From the cell containing the given text, extract its center point as [x, y] coordinate. 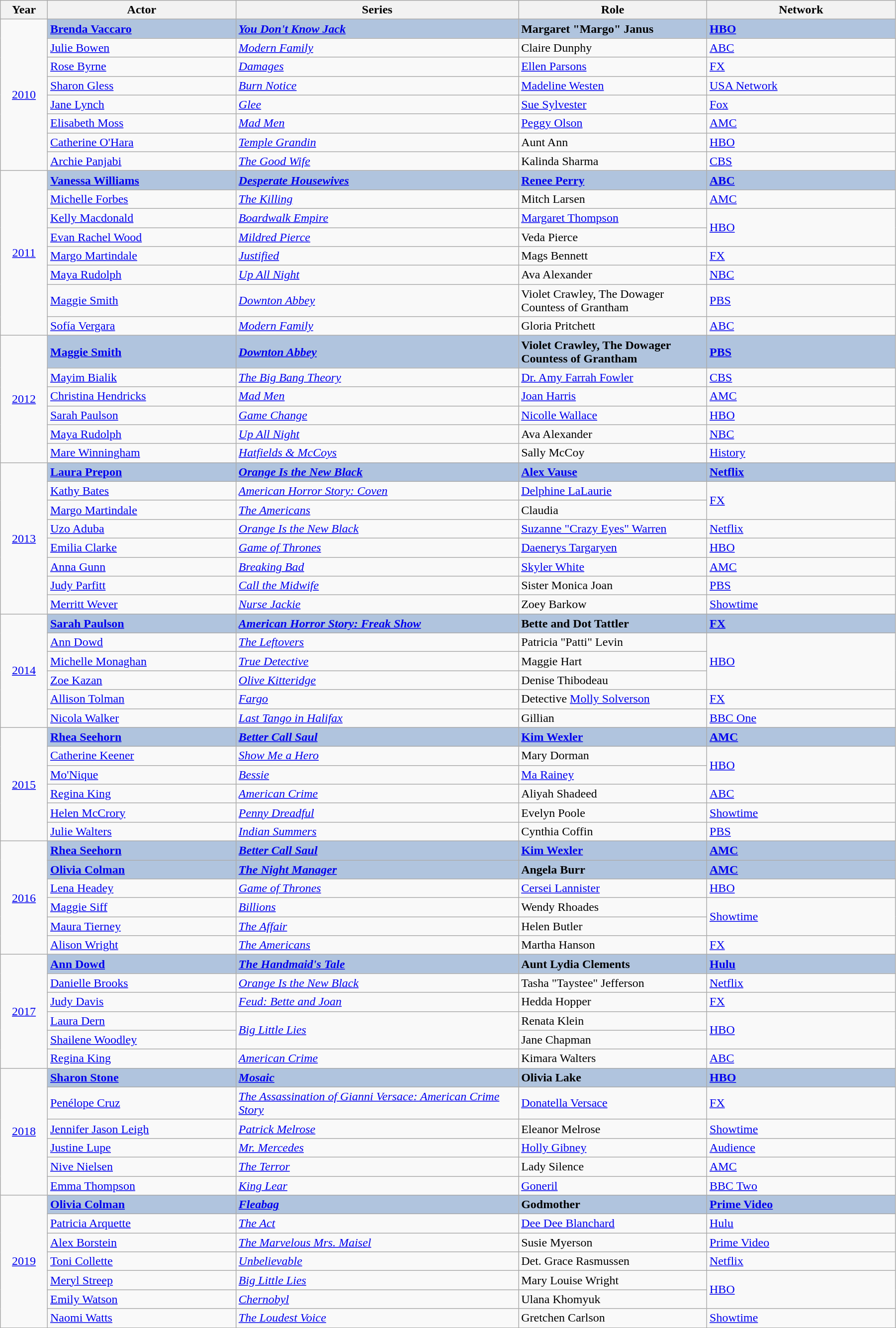
Judy Parfitt [141, 586]
Sharon Stone [141, 1077]
Kathy Bates [141, 491]
Sally McCoy [613, 453]
Catherine O'Hara [141, 142]
Laura Prepon [141, 472]
Last Tango in Halifax [377, 718]
Peggy Olson [613, 123]
True Detective [377, 661]
2019 [24, 1261]
Bessie [377, 775]
Aunt Ann [613, 142]
Jennifer Jason Leigh [141, 1129]
Cynthia Coffin [613, 831]
Laura Dern [141, 1021]
Nurse Jackie [377, 605]
Mr. Mercedes [377, 1148]
The Affair [377, 926]
Sharon Gless [141, 86]
Angela Burr [613, 870]
Game Change [377, 415]
American Horror Story: Coven [377, 491]
Show Me a Hero [377, 756]
Burn Notice [377, 86]
Claire Dunphy [613, 48]
Rose Byrne [141, 67]
Godmother [613, 1205]
2015 [24, 784]
Nive Nielsen [141, 1166]
The Leftovers [377, 642]
Michelle Forbes [141, 199]
Nicolle Wallace [613, 415]
Fargo [377, 699]
Audience [802, 1148]
Helen Butler [613, 926]
Mare Winningham [141, 453]
2018 [24, 1132]
Kelly Macdonald [141, 218]
The Marvelous Mrs. Maisel [377, 1242]
Mags Bennett [613, 256]
2010 [24, 95]
Fleabag [377, 1205]
Mosaic [377, 1077]
Merritt Wever [141, 605]
Role [613, 10]
Penélope Cruz [141, 1103]
Lady Silence [613, 1166]
Actor [141, 10]
Patricia Arquette [141, 1224]
Naomi Watts [141, 1318]
Mo'Nique [141, 775]
Ma Rainey [613, 775]
Gloria Pritchett [613, 326]
Alex Borstein [141, 1242]
Justine Lupe [141, 1148]
Feud: Bette and Joan [377, 1002]
Kimara Walters [613, 1059]
Anna Gunn [141, 566]
Margaret "Margo" Janus [613, 29]
Network [802, 10]
Emma Thompson [141, 1186]
Julie Bowen [141, 48]
Joan Harris [613, 396]
Goneril [613, 1186]
Bette and Dot Tattler [613, 623]
Alex Vause [613, 472]
Toni Collette [141, 1261]
Lena Headey [141, 888]
Helen McCrory [141, 812]
2012 [24, 399]
Olive Kitteridge [377, 680]
Holly Gibney [613, 1148]
Michelle Monaghan [141, 661]
Hatfields & McCoys [377, 453]
Mildred Pierce [377, 237]
The Handmaid's Tale [377, 964]
The Night Manager [377, 870]
Margaret Thompson [613, 218]
Desperate Housewives [377, 180]
Maggie Siff [141, 907]
Renee Perry [613, 180]
Billions [377, 907]
Renata Klein [613, 1021]
Shailene Woodley [141, 1040]
Emilia Clarke [141, 547]
Mitch Larsen [613, 199]
Zoey Barkow [613, 605]
Christina Hendricks [141, 396]
Call the Midwife [377, 586]
Gretchen Carlson [613, 1318]
BBC One [802, 718]
Nicola Walker [141, 718]
Unbelievable [377, 1261]
Gillian [613, 718]
Skyler White [613, 566]
Fox [802, 104]
Series [377, 10]
Mary Louise Wright [613, 1280]
Mary Dorman [613, 756]
BBC Two [802, 1186]
Sue Sylvester [613, 104]
Veda Pierce [613, 237]
Chernobyl [377, 1299]
Allison Tolman [141, 699]
Maggie Hart [613, 661]
2014 [24, 671]
Boardwalk Empire [377, 218]
Temple Grandin [377, 142]
Donatella Versace [613, 1103]
The Loudest Voice [377, 1318]
Brenda Vaccaro [141, 29]
Year [24, 10]
Claudia [613, 510]
Susie Myerson [613, 1242]
Breaking Bad [377, 566]
The Act [377, 1224]
The Killing [377, 199]
Delphine LaLaurie [613, 491]
Aliyah Shadeed [613, 794]
Det. Grace Rasmussen [613, 1261]
Daenerys Targaryen [613, 547]
The Terror [377, 1166]
Justified [377, 256]
2016 [24, 897]
Aunt Lydia Clements [613, 964]
Damages [377, 67]
Ulana Khomyuk [613, 1299]
2017 [24, 1011]
2013 [24, 538]
Vanessa Williams [141, 180]
Alison Wright [141, 945]
Suzanne "Crazy Eyes" Warren [613, 529]
Penny Dreadful [377, 812]
Jane Chapman [613, 1040]
The Good Wife [377, 161]
Uzo Aduba [141, 529]
Patricia "Patti" Levin [613, 642]
Jane Lynch [141, 104]
Maura Tierney [141, 926]
Eleanor Melrose [613, 1129]
King Lear [377, 1186]
Sister Monica Joan [613, 586]
Zoe Kazan [141, 680]
Julie Walters [141, 831]
Olivia Lake [613, 1077]
Mayim Bialik [141, 377]
You Don't Know Jack [377, 29]
Wendy Rhoades [613, 907]
The Big Bang Theory [377, 377]
Danielle Brooks [141, 983]
Dee Dee Blanchard [613, 1224]
Cersei Lannister [613, 888]
Madeline Westen [613, 86]
Judy Davis [141, 1002]
Indian Summers [377, 831]
American Horror Story: Freak Show [377, 623]
Denise Thibodeau [613, 680]
2011 [24, 253]
Evelyn Poole [613, 812]
Archie Panjabi [141, 161]
Detective Molly Solverson [613, 699]
Elisabeth Moss [141, 123]
USA Network [802, 86]
Catherine Keener [141, 756]
Ellen Parsons [613, 67]
Emily Watson [141, 1299]
Hedda Hopper [613, 1002]
Patrick Melrose [377, 1129]
Kalinda Sharma [613, 161]
Sofía Vergara [141, 326]
The Assassination of Gianni Versace: American Crime Story [377, 1103]
Evan Rachel Wood [141, 237]
Martha Hanson [613, 945]
Glee [377, 104]
Tasha "Taystee" Jefferson [613, 983]
History [802, 453]
Meryl Streep [141, 1280]
Dr. Amy Farrah Fowler [613, 377]
